Determine the [X, Y] coordinate at the center of the cell enclosing the given text.  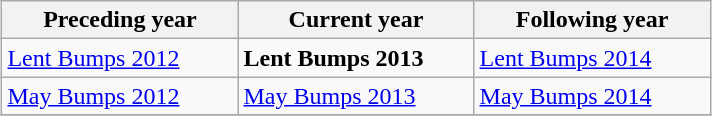
May Bumps 2014 [592, 96]
Current year [356, 20]
Preceding year [120, 20]
Lent Bumps 2013 [356, 58]
May Bumps 2012 [120, 96]
Lent Bumps 2012 [120, 58]
Following year [592, 20]
Lent Bumps 2014 [592, 58]
May Bumps 2013 [356, 96]
